Output the [X, Y] coordinate of the center of the cell containing the given text.  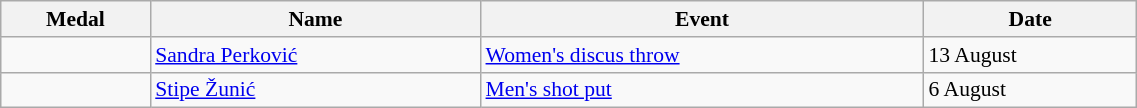
Men's shot put [702, 90]
Stipe Žunić [315, 90]
Medal [76, 19]
Women's discus throw [702, 55]
Date [1030, 19]
Sandra Perković [315, 55]
Event [702, 19]
13 August [1030, 55]
6 August [1030, 90]
Name [315, 19]
